Output the (x, y) coordinate of the center of the cell containing the given text.  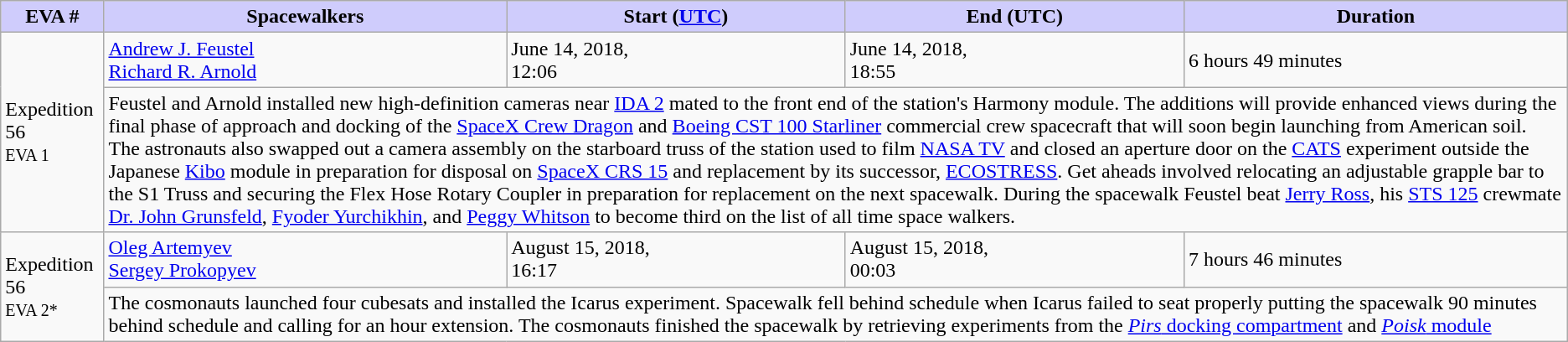
August 15, 2018,16:17 (676, 260)
August 15, 2018,00:03 (1014, 260)
End (UTC) (1014, 17)
June 14, 2018,18:55 (1014, 60)
Expedition 56EVA 2* (52, 287)
6 hours 49 minutes (1375, 60)
Oleg Artemyev Sergey Prokopyev (305, 260)
Start (UTC) (676, 17)
Duration (1375, 17)
EVA # (52, 17)
Expedition 56EVA 1 (52, 132)
Andrew J. Feustel Richard R. Arnold (305, 60)
Spacewalkers (305, 17)
7 hours 46 minutes (1375, 260)
June 14, 2018,12:06 (676, 60)
